Return [x, y] of the center of cell containing provided text 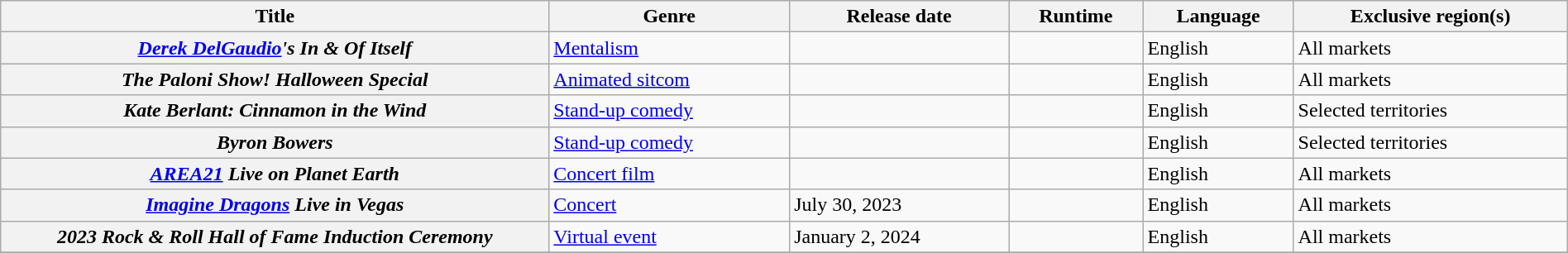
July 30, 2023 [900, 205]
AREA21 Live on Planet Earth [275, 174]
2023 Rock & Roll Hall of Fame Induction Ceremony [275, 236]
Imagine Dragons Live in Vegas [275, 205]
Exclusive region(s) [1431, 17]
Concert film [670, 174]
Runtime [1076, 17]
Title [275, 17]
The Paloni Show! Halloween Special [275, 79]
Animated sitcom [670, 79]
January 2, 2024 [900, 236]
Release date [900, 17]
Mentalism [670, 48]
Byron Bowers [275, 142]
Kate Berlant: Cinnamon in the Wind [275, 111]
Virtual event [670, 236]
Derek DelGaudio's In & Of Itself [275, 48]
Genre [670, 17]
Concert [670, 205]
Language [1218, 17]
